From the cell containing the given text, extract its center point as [X, Y] coordinate. 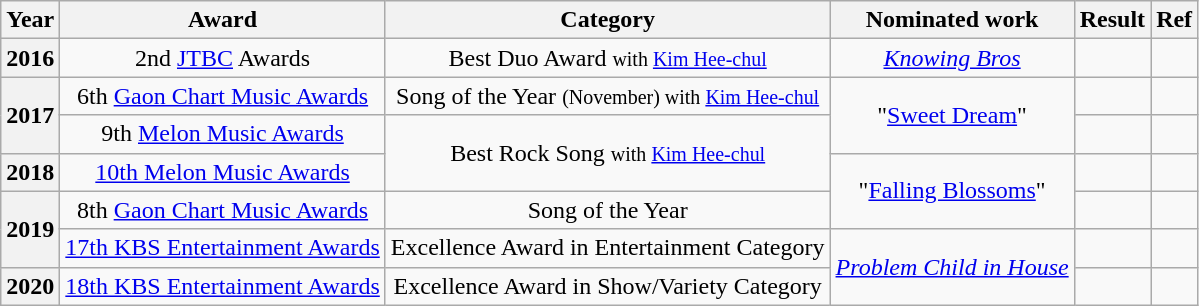
Song of the Year (November) with Kim Hee-chul [608, 96]
9th Melon Music Awards [223, 134]
Problem Child in House [952, 267]
2nd JTBC Awards [223, 58]
10th Melon Music Awards [223, 172]
Result [1112, 20]
2016 [30, 58]
Best Duo Award with Kim Hee-chul [608, 58]
6th Gaon Chart Music Awards [223, 96]
Knowing Bros [952, 58]
17th KBS Entertainment Awards [223, 248]
"Sweet Dream" [952, 115]
18th KBS Entertainment Awards [223, 286]
Excellence Award in Entertainment Category [608, 248]
Excellence Award in Show/Variety Category [608, 286]
Ref [1174, 20]
Award [223, 20]
2019 [30, 229]
8th Gaon Chart Music Awards [223, 210]
Category [608, 20]
Nominated work [952, 20]
2020 [30, 286]
"Falling Blossoms" [952, 191]
Song of the Year [608, 210]
Best Rock Song with Kim Hee-chul [608, 153]
2017 [30, 115]
2018 [30, 172]
Year [30, 20]
